Pinpoint the cell where the given text exists, returning its (X, Y) midpoint coordinate. 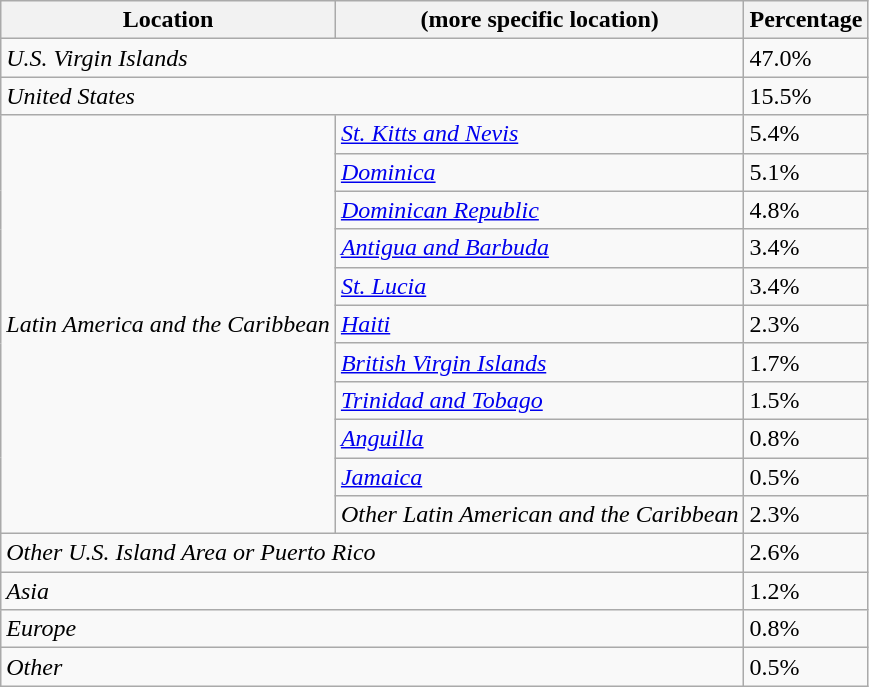
Percentage (806, 20)
15.5% (806, 96)
Other Latin American and the Caribbean (540, 515)
U.S. Virgin Islands (372, 58)
Antigua and Barbuda (540, 248)
1.5% (806, 400)
(more specific location) (540, 20)
Latin America and the Caribbean (168, 324)
Jamaica (540, 477)
Trinidad and Tobago (540, 400)
Other U.S. Island Area or Puerto Rico (372, 553)
St. Kitts and Nevis (540, 134)
1.2% (806, 591)
5.4% (806, 134)
St. Lucia (540, 286)
British Virgin Islands (540, 362)
Dominica (540, 172)
Asia (372, 591)
Dominican Republic (540, 210)
Anguilla (540, 438)
2.6% (806, 553)
4.8% (806, 210)
Location (168, 20)
Europe (372, 629)
5.1% (806, 172)
47.0% (806, 58)
Haiti (540, 324)
United States (372, 96)
Other (372, 667)
1.7% (806, 362)
